For the text-containing cell, return its midpoint in [x, y] coordinate format. 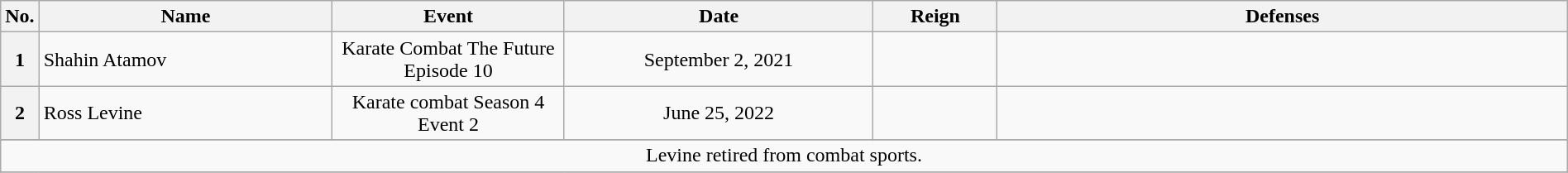
Levine retired from combat sports. [784, 156]
Event [448, 17]
Karate combat Season 4 Event 2 [448, 113]
Reign [935, 17]
1 [20, 60]
June 25, 2022 [719, 113]
Name [185, 17]
Shahin Atamov [185, 60]
2 [20, 113]
Karate Combat The Future Episode 10 [448, 60]
Ross Levine [185, 113]
September 2, 2021 [719, 60]
No. [20, 17]
Date [719, 17]
Defenses [1282, 17]
